From the cell containing the given text, extract its center point as (x, y) coordinate. 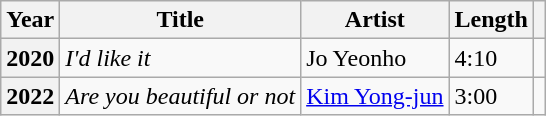
Kim Yong-jun (375, 96)
3:00 (491, 96)
2022 (30, 96)
Title (180, 20)
2020 (30, 58)
Length (491, 20)
I'd like it (180, 58)
Year (30, 20)
4:10 (491, 58)
Artist (375, 20)
Are you beautiful or not (180, 96)
Jo Yeonho (375, 58)
